Detect which cell encompasses the target text, then output its (x, y) center coordinate. 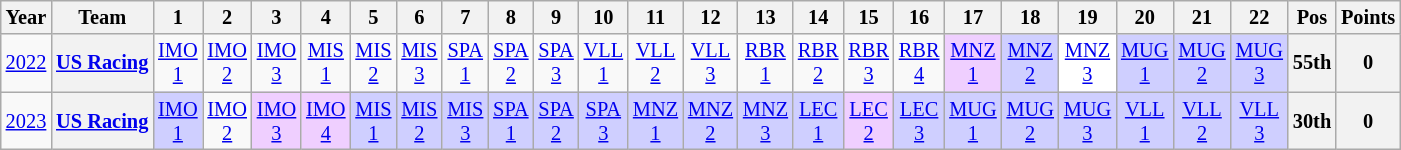
1 (178, 17)
8 (510, 17)
11 (656, 17)
20 (1144, 17)
5 (373, 17)
LEC2 (868, 121)
15 (868, 17)
21 (1202, 17)
RBR2 (818, 63)
Year (26, 17)
17 (972, 17)
18 (1030, 17)
RBR1 (766, 63)
16 (919, 17)
Team (102, 17)
10 (604, 17)
14 (818, 17)
30th (1312, 121)
7 (465, 17)
6 (419, 17)
2 (226, 17)
LEC3 (919, 121)
RBR3 (868, 63)
LEC1 (818, 121)
19 (1088, 17)
13 (766, 17)
9 (556, 17)
IMO4 (326, 121)
4 (326, 17)
2023 (26, 121)
12 (710, 17)
2022 (26, 63)
22 (1260, 17)
Points (1368, 17)
55th (1312, 63)
3 (276, 17)
RBR4 (919, 63)
Pos (1312, 17)
